Search for the cell housing the specified text and yield its (X, Y) center coordinate. 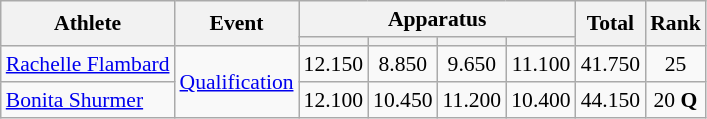
25 (676, 64)
Athlete (88, 24)
11.100 (540, 64)
Rachelle Flambard (88, 64)
Qualification (237, 82)
Total (610, 24)
41.750 (610, 64)
12.100 (334, 100)
Rank (676, 24)
12.150 (334, 64)
Bonita Shurmer (88, 100)
10.400 (540, 100)
Apparatus (438, 19)
9.650 (472, 64)
Event (237, 24)
8.850 (402, 64)
10.450 (402, 100)
44.150 (610, 100)
11.200 (472, 100)
20 Q (676, 100)
